Search for the cell housing the specified text and yield its [x, y] center coordinate. 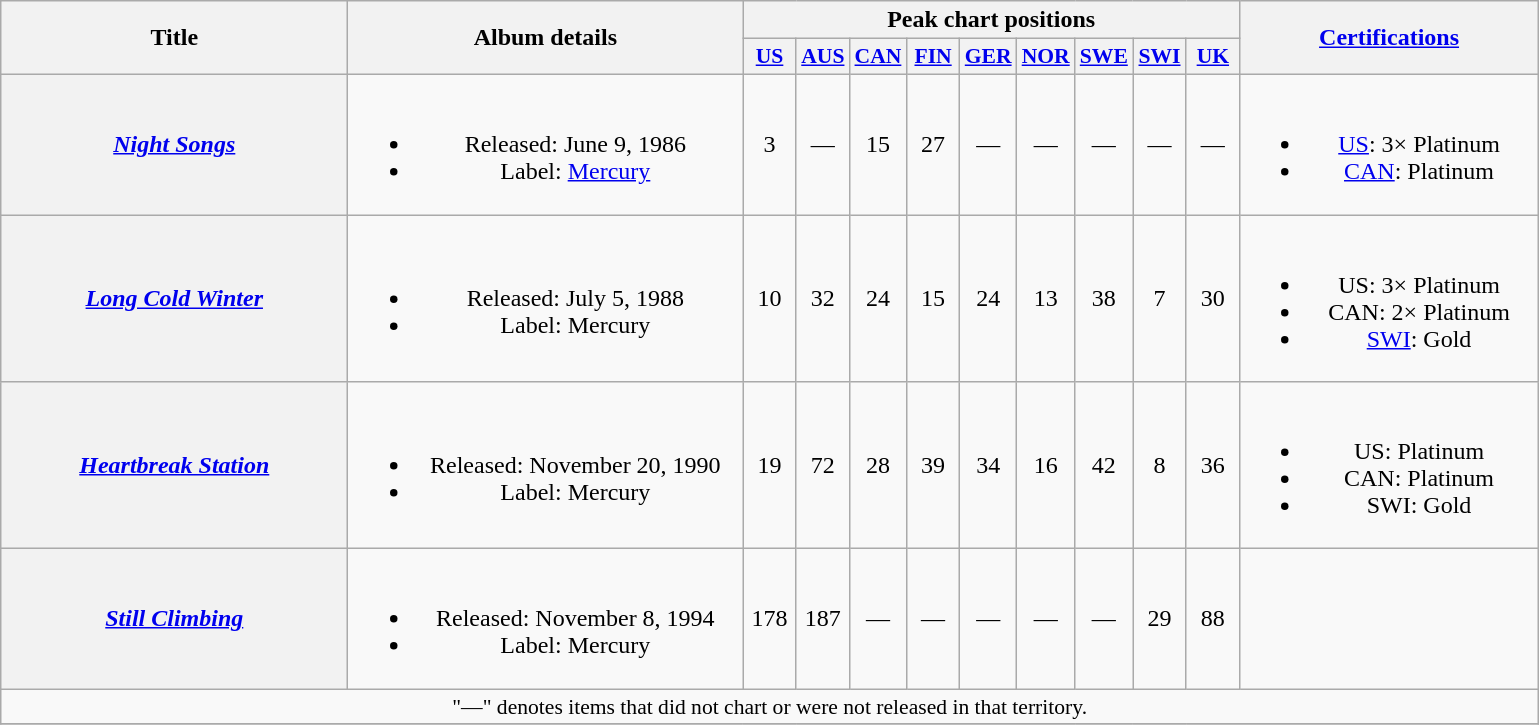
7 [1160, 298]
34 [988, 466]
10 [770, 298]
8 [1160, 466]
CAN [878, 57]
178 [770, 619]
Released: November 20, 1990Label: Mercury [546, 466]
36 [1212, 466]
38 [1104, 298]
187 [822, 619]
SWI [1160, 57]
US: 3× PlatinumCAN: 2× PlatinumSWI: Gold [1390, 298]
Released: June 9, 1986Label: Mercury [546, 144]
Night Songs [174, 144]
Peak chart positions [992, 20]
NOR [1046, 57]
30 [1212, 298]
AUS [822, 57]
Album details [546, 38]
72 [822, 466]
US: PlatinumCAN: PlatinumSWI: Gold [1390, 466]
GER [988, 57]
Title [174, 38]
"—" denotes items that did not chart or were not released in that territory. [770, 707]
19 [770, 466]
Released: July 5, 1988Label: Mercury [546, 298]
39 [932, 466]
Still Climbing [174, 619]
28 [878, 466]
29 [1160, 619]
88 [1212, 619]
27 [932, 144]
Long Cold Winter [174, 298]
US [770, 57]
3 [770, 144]
16 [1046, 466]
US: 3× PlatinumCAN: Platinum [1390, 144]
SWE [1104, 57]
32 [822, 298]
Certifications [1390, 38]
42 [1104, 466]
FIN [932, 57]
Released: November 8, 1994Label: Mercury [546, 619]
Heartbreak Station [174, 466]
13 [1046, 298]
UK [1212, 57]
